Pinpoint the cell where the given text exists, returning its [X, Y] midpoint coordinate. 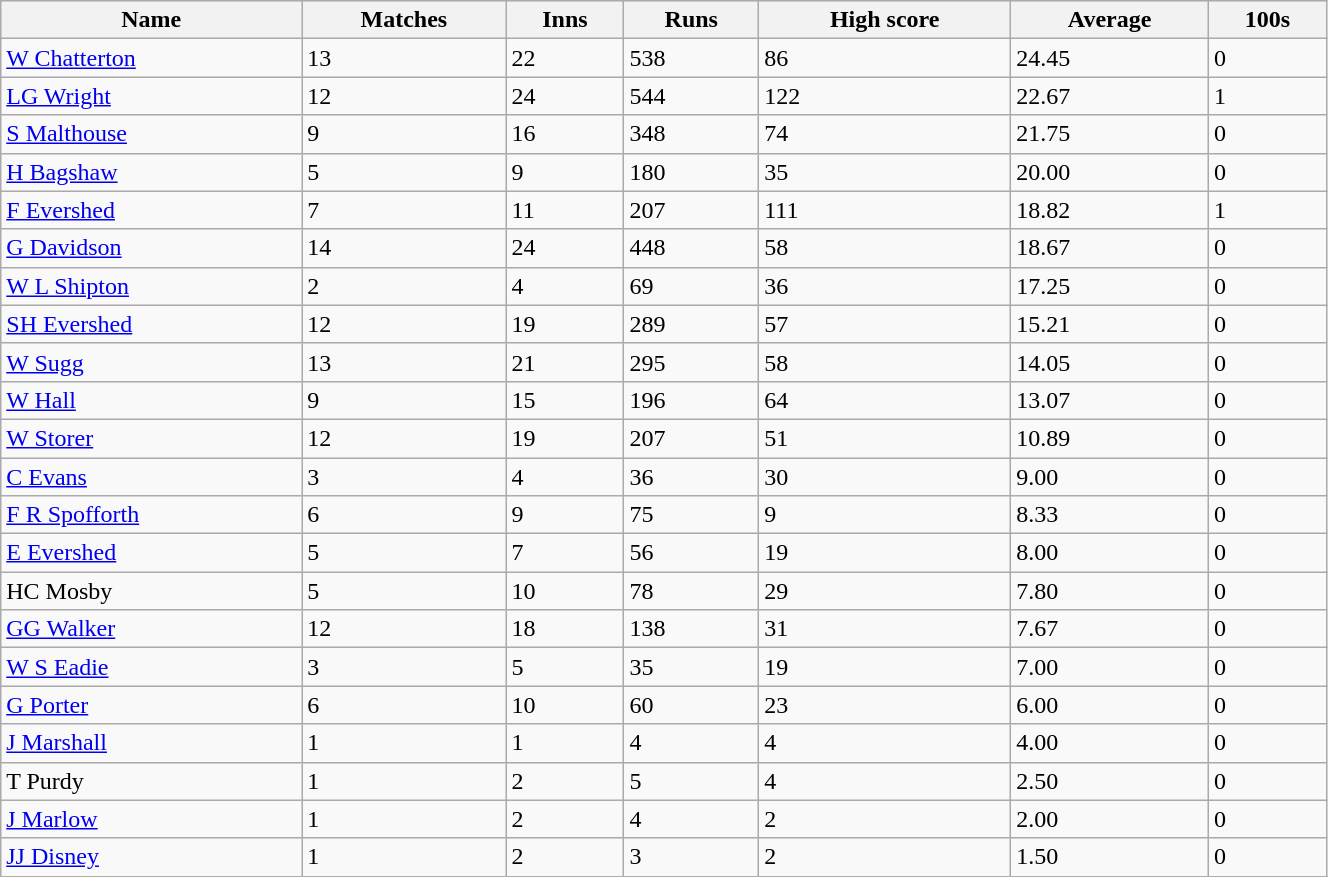
W Hall [152, 400]
W Chatterton [152, 58]
T Purdy [152, 781]
Matches [404, 20]
56 [692, 553]
SH Evershed [152, 324]
14.05 [1110, 362]
15 [565, 400]
F Evershed [152, 210]
W Sugg [152, 362]
17.25 [1110, 286]
78 [692, 591]
75 [692, 515]
64 [885, 400]
22 [565, 58]
J Marlow [152, 819]
20.00 [1110, 172]
122 [885, 96]
H Bagshaw [152, 172]
7.67 [1110, 629]
10.89 [1110, 438]
9.00 [1110, 477]
G Davidson [152, 248]
1.50 [1110, 857]
F R Spofforth [152, 515]
111 [885, 210]
57 [885, 324]
138 [692, 629]
18.67 [1110, 248]
289 [692, 324]
7.00 [1110, 667]
31 [885, 629]
E Evershed [152, 553]
74 [885, 134]
24.45 [1110, 58]
JJ Disney [152, 857]
8.33 [1110, 515]
Average [1110, 20]
100s [1267, 20]
2.50 [1110, 781]
21.75 [1110, 134]
60 [692, 705]
348 [692, 134]
544 [692, 96]
W L Shipton [152, 286]
16 [565, 134]
11 [565, 210]
W S Eadie [152, 667]
G Porter [152, 705]
30 [885, 477]
86 [885, 58]
High score [885, 20]
18.82 [1110, 210]
2.00 [1110, 819]
W Storer [152, 438]
S Malthouse [152, 134]
15.21 [1110, 324]
23 [885, 705]
448 [692, 248]
LG Wright [152, 96]
295 [692, 362]
29 [885, 591]
21 [565, 362]
7.80 [1110, 591]
HC Mosby [152, 591]
C Evans [152, 477]
6.00 [1110, 705]
180 [692, 172]
196 [692, 400]
51 [885, 438]
18 [565, 629]
14 [404, 248]
GG Walker [152, 629]
538 [692, 58]
4.00 [1110, 743]
13.07 [1110, 400]
69 [692, 286]
8.00 [1110, 553]
Inns [565, 20]
J Marshall [152, 743]
22.67 [1110, 96]
Name [152, 20]
Runs [692, 20]
